Return the (x, y) coordinate for the center point of the cell that contains the specified text.  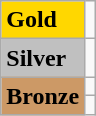
Gold (43, 20)
Bronze (43, 96)
Silver (43, 58)
